Output the (X, Y) coordinate of the center of the cell containing the given text.  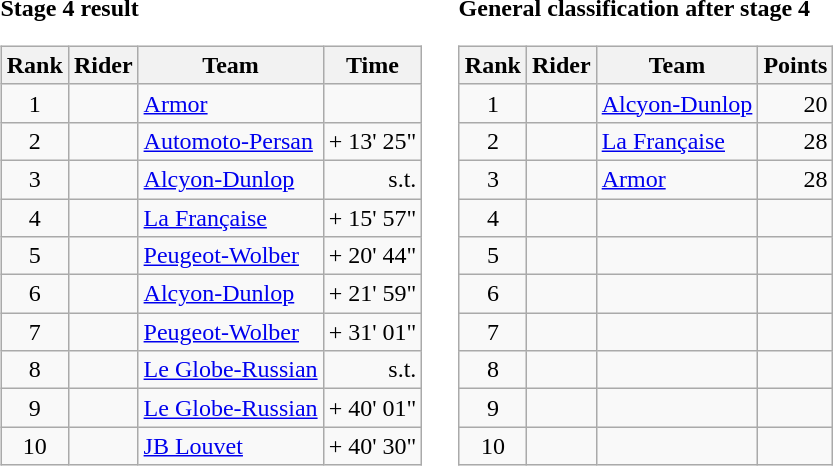
20 (796, 103)
+ 20' 44" (372, 256)
Time (372, 65)
Points (796, 65)
+ 40' 01" (372, 408)
+ 40' 30" (372, 446)
Automoto-Persan (230, 141)
+ 21' 59" (372, 294)
+ 31' 01" (372, 332)
JB Louvet (230, 446)
+ 15' 57" (372, 217)
+ 13' 25" (372, 141)
